Find where the given text appears and provide that cell's center as [X, Y] coordinate. 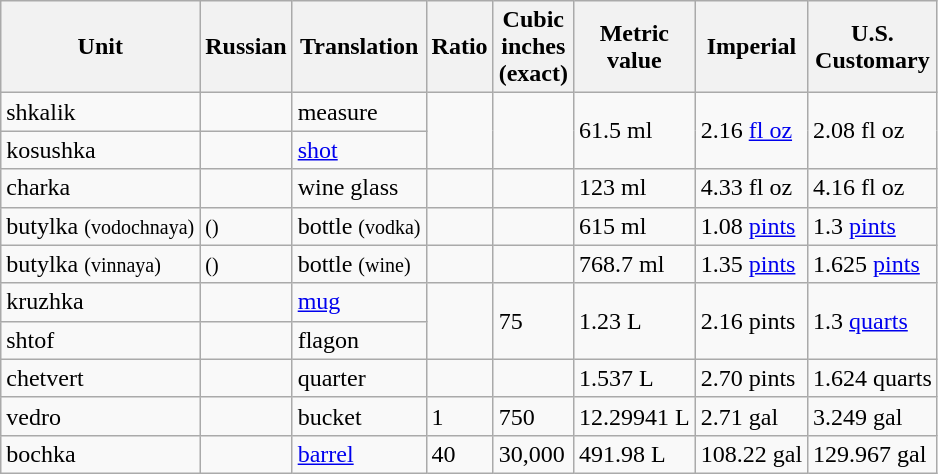
1.625 pints [873, 264]
shkalik [100, 112]
butylka (vinnaya) [100, 264]
shtof [100, 340]
1.23 L [634, 321]
Cubicinches(exact) [533, 47]
barrel [359, 454]
vedro [100, 416]
2.16 pints [751, 321]
4.33 fl oz [751, 188]
bottle (wine) [359, 264]
768.7 ml [634, 264]
kosushka [100, 150]
flagon [359, 340]
Unit [100, 47]
bucket [359, 416]
measure [359, 112]
123 ml [634, 188]
1.3 pints [873, 226]
4.16 fl oz [873, 188]
30,000 [533, 454]
Ratio [460, 47]
491.98 L [634, 454]
quarter [359, 378]
2.16 fl oz [751, 131]
chetvert [100, 378]
mug [359, 302]
bochka [100, 454]
12.29941 L [634, 416]
charka [100, 188]
2.08 fl oz [873, 131]
750 [533, 416]
1.624 quarts [873, 378]
1.537 L [634, 378]
Russian [246, 47]
2.71 gal [751, 416]
75 [533, 321]
U.S.Customary [873, 47]
1.35 pints [751, 264]
40 [460, 454]
wine glass [359, 188]
108.22 gal [751, 454]
3.249 gal [873, 416]
Imperial [751, 47]
Metricvalue [634, 47]
1.08 pints [751, 226]
61.5 ml [634, 131]
kruzhka [100, 302]
Translation [359, 47]
1.3 quarts [873, 321]
129.967 gal [873, 454]
1 [460, 416]
bottle (vodka) [359, 226]
shot [359, 150]
615 ml [634, 226]
butylka (vodochnaya) [100, 226]
2.70 pints [751, 378]
